Identify which cell holds the provided text, then report its [x, y] central coordinate. 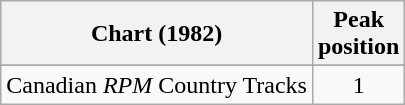
Chart (1982) [157, 34]
Canadian RPM Country Tracks [157, 85]
Peakposition [358, 34]
1 [358, 85]
